Search for the cell housing the specified text and yield its [x, y] center coordinate. 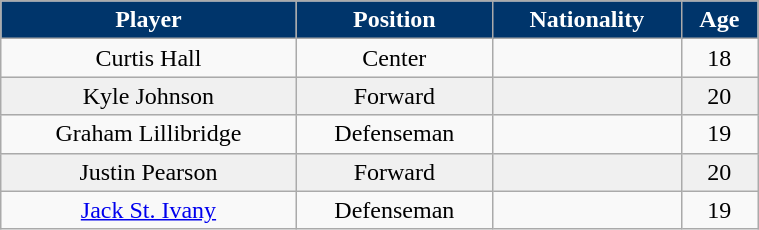
Position [394, 20]
Age [720, 20]
Graham Lillibridge [148, 134]
Player [148, 20]
18 [720, 58]
Justin Pearson [148, 172]
Jack St. Ivany [148, 210]
Kyle Johnson [148, 96]
Nationality [588, 20]
Center [394, 58]
Curtis Hall [148, 58]
